Identify which cell holds the provided text, then report its [x, y] central coordinate. 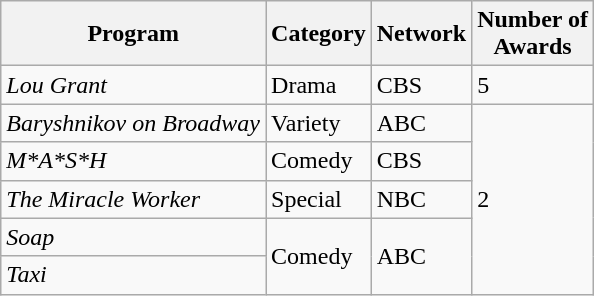
Category [319, 34]
5 [533, 85]
Soap [134, 237]
Program [134, 34]
Number ofAwards [533, 34]
Baryshnikov on Broadway [134, 123]
Variety [319, 123]
NBC [421, 199]
The Miracle Worker [134, 199]
2 [533, 199]
M*A*S*H [134, 161]
Drama [319, 85]
Network [421, 34]
Lou Grant [134, 85]
Taxi [134, 275]
Special [319, 199]
